From the cell containing the given text, extract its center point as [X, Y] coordinate. 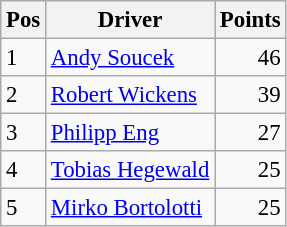
5 [24, 208]
Driver [130, 20]
Philipp Eng [130, 133]
3 [24, 133]
39 [250, 95]
Robert Wickens [130, 95]
Points [250, 20]
Pos [24, 20]
Andy Soucek [130, 58]
2 [24, 95]
27 [250, 133]
1 [24, 58]
4 [24, 170]
Mirko Bortolotti [130, 208]
Tobias Hegewald [130, 170]
46 [250, 58]
